Provide the [X, Y] coordinate of the cell's center where the given text is located.  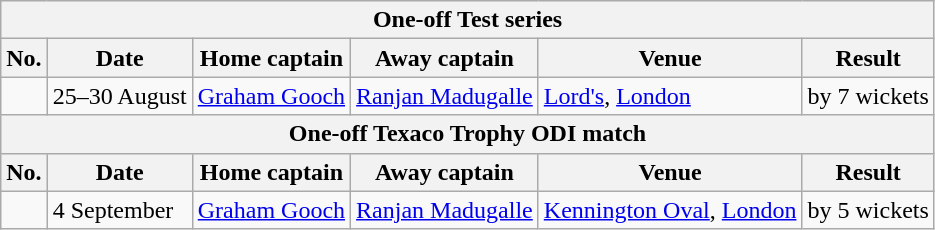
25–30 August [120, 96]
by 5 wickets [868, 210]
One-off Texaco Trophy ODI match [468, 134]
4 September [120, 210]
Lord's, London [670, 96]
Kennington Oval, London [670, 210]
One-off Test series [468, 20]
by 7 wickets [868, 96]
